Detect which cell encompasses the target text, then output its [X, Y] center coordinate. 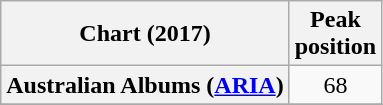
Australian Albums (ARIA) [145, 85]
68 [335, 85]
Peakposition [335, 34]
Chart (2017) [145, 34]
